Determine the [x, y] coordinate at the center of the cell enclosing the given text.  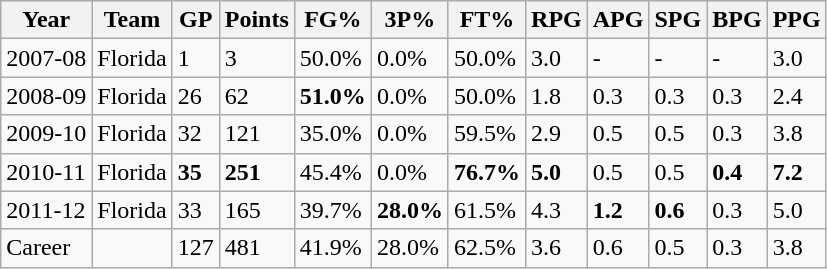
2009-10 [46, 134]
4.3 [557, 210]
45.4% [332, 172]
62.5% [486, 248]
SPG [678, 20]
76.7% [486, 172]
APG [618, 20]
62 [256, 96]
481 [256, 248]
3P% [410, 20]
3 [256, 58]
251 [256, 172]
59.5% [486, 134]
1 [196, 58]
33 [196, 210]
GP [196, 20]
0.4 [737, 172]
1.8 [557, 96]
Points [256, 20]
3.6 [557, 248]
2011-12 [46, 210]
121 [256, 134]
165 [256, 210]
FG% [332, 20]
RPG [557, 20]
Year [46, 20]
41.9% [332, 248]
1.2 [618, 210]
FT% [486, 20]
39.7% [332, 210]
61.5% [486, 210]
2008-09 [46, 96]
35 [196, 172]
2007-08 [46, 58]
26 [196, 96]
2.9 [557, 134]
7.2 [796, 172]
2010-11 [46, 172]
Career [46, 248]
51.0% [332, 96]
32 [196, 134]
35.0% [332, 134]
2.4 [796, 96]
PPG [796, 20]
127 [196, 248]
Team [132, 20]
BPG [737, 20]
